From the cell containing the given text, extract its center point as (X, Y) coordinate. 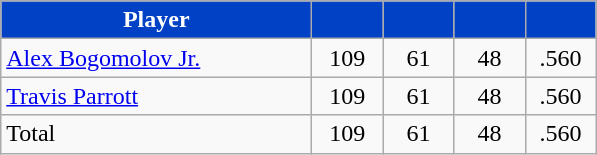
Total (156, 134)
Player (156, 20)
Travis Parrott (156, 96)
Alex Bogomolov Jr. (156, 58)
